Capture the cell that displays the provided text and extract its [x, y] central coordinate. 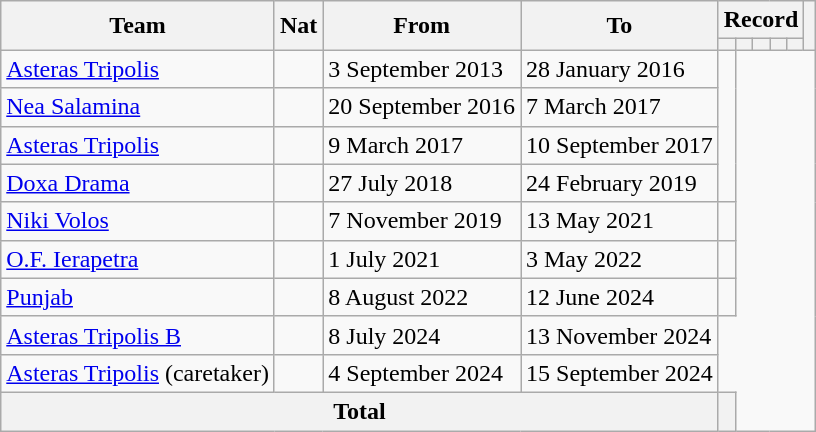
Team [138, 26]
Total [360, 411]
3 May 2022 [619, 259]
12 June 2024 [619, 297]
13 May 2021 [619, 221]
From [422, 26]
9 March 2017 [422, 145]
1 July 2021 [422, 259]
O.F. Ierapetra [138, 259]
24 February 2019 [619, 183]
8 July 2024 [422, 335]
10 September 2017 [619, 145]
To [619, 26]
8 August 2022 [422, 297]
Punjab [138, 297]
Niki Volos [138, 221]
Nea Salamina [138, 107]
20 September 2016 [422, 107]
Doxa Drama [138, 183]
Asteras Tripolis B [138, 335]
7 March 2017 [619, 107]
4 September 2024 [422, 373]
7 November 2019 [422, 221]
15 September 2024 [619, 373]
Record [761, 20]
28 January 2016 [619, 69]
27 July 2018 [422, 183]
Nat [298, 26]
3 September 2013 [422, 69]
13 November 2024 [619, 335]
Asteras Tripolis (caretaker) [138, 373]
